Pinpoint the cell where the given text exists, returning its (x, y) midpoint coordinate. 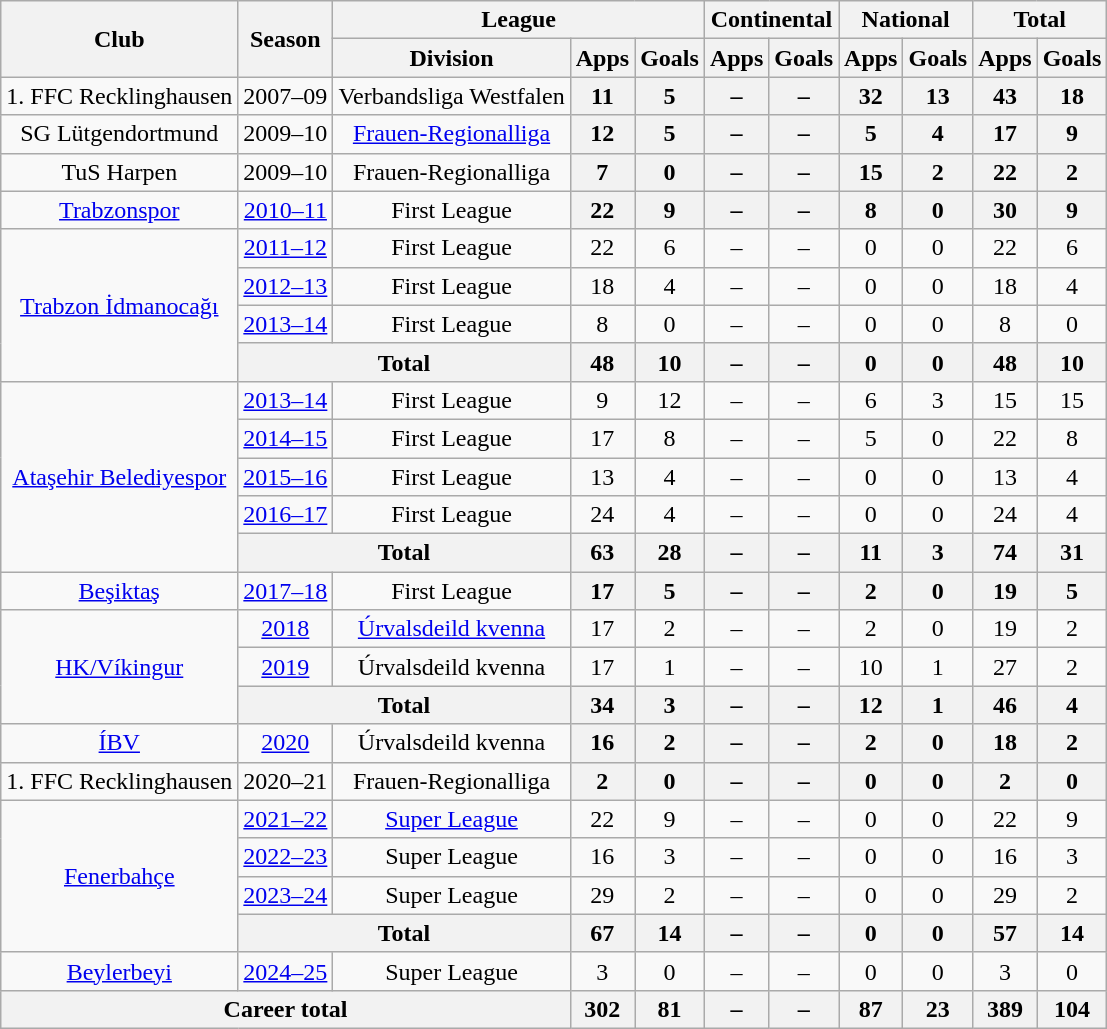
2021–22 (286, 819)
2020–21 (286, 781)
2016–17 (286, 515)
2015–16 (286, 477)
7 (602, 172)
30 (1005, 210)
Fenerbahçe (120, 876)
2014–15 (286, 438)
Division (452, 58)
302 (602, 1009)
31 (1072, 553)
104 (1072, 1009)
2023–24 (286, 895)
HK/Víkingur (120, 667)
32 (871, 96)
Trabzonspor (120, 210)
28 (670, 553)
2011–12 (286, 248)
SG Lütgendortmund (120, 134)
74 (1005, 553)
2024–25 (286, 971)
Verbandsliga Westfalen (452, 96)
Beylerbeyi (120, 971)
2022–23 (286, 857)
Beşiktaş (120, 591)
ÍBV (120, 743)
23 (938, 1009)
46 (1005, 705)
Ataşehir Belediyespor (120, 476)
2010–11 (286, 210)
2012–13 (286, 286)
57 (1005, 933)
Trabzon İdmanocağı (120, 305)
TuS Harpen (120, 172)
National (906, 20)
2020 (286, 743)
Career total (286, 1009)
34 (602, 705)
2019 (286, 667)
43 (1005, 96)
81 (670, 1009)
Continental (771, 20)
27 (1005, 667)
2018 (286, 629)
389 (1005, 1009)
Club (120, 39)
2007–09 (286, 96)
67 (602, 933)
63 (602, 553)
League (518, 20)
Season (286, 39)
2017–18 (286, 591)
87 (871, 1009)
